Detect which cell encompasses the target text, then output its [x, y] center coordinate. 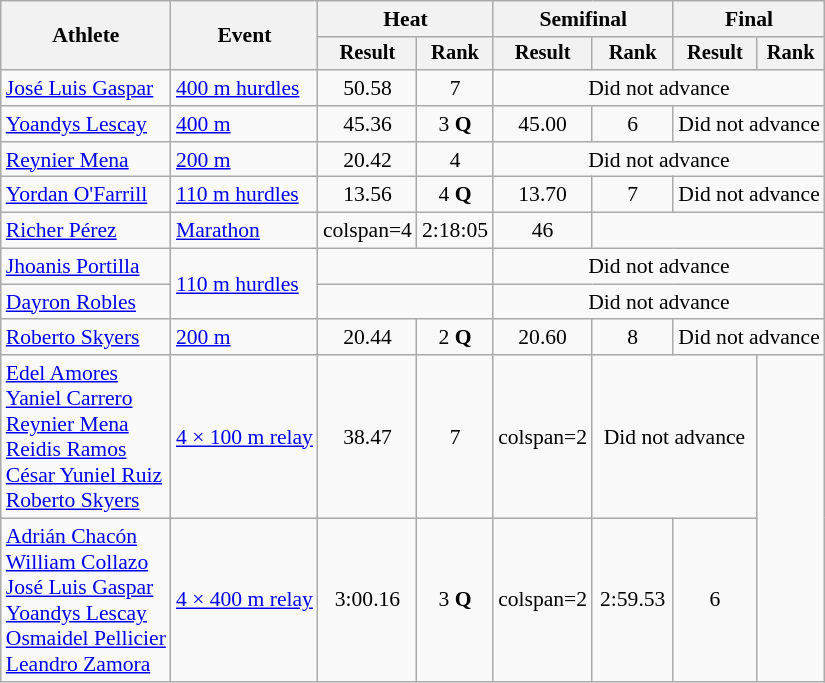
Marathon [244, 231]
2:59.53 [632, 600]
Edel AmoresYaniel CarreroReynier MenaReidis RamosCésar Yuniel RuizRoberto Skyers [86, 436]
Semifinal [583, 19]
4 × 400 m relay [244, 600]
Yordan O'Farrill [86, 195]
400 m hurdles [244, 88]
colspan=4 [368, 231]
Roberto Skyers [86, 338]
Richer Pérez [86, 231]
Athlete [86, 36]
Jhoanis Portilla [86, 267]
Reynier Mena [86, 160]
3:00.16 [368, 600]
4 Q [455, 195]
Heat [406, 19]
45.00 [542, 124]
4 [455, 160]
400 m [244, 124]
20.44 [368, 338]
Dayron Robles [86, 302]
8 [632, 338]
Event [244, 36]
20.42 [368, 160]
Final [749, 19]
45.36 [368, 124]
38.47 [368, 436]
4 × 100 m relay [244, 436]
50.58 [368, 88]
13.56 [368, 195]
13.70 [542, 195]
José Luis Gaspar [86, 88]
2:18:05 [455, 231]
2 Q [455, 338]
20.60 [542, 338]
46 [542, 231]
Yoandys Lescay [86, 124]
Adrián ChacónWilliam CollazoJosé Luis GasparYoandys LescayOsmaidel PellicierLeandro Zamora [86, 600]
